Return the (x, y) coordinate for the center point of the cell that contains the specified text.  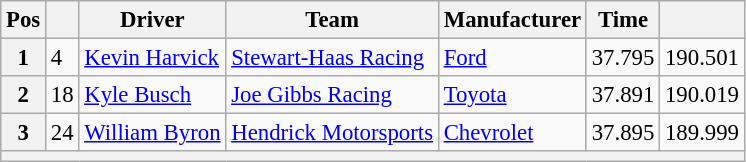
Toyota (512, 95)
Kevin Harvick (152, 58)
18 (62, 95)
Manufacturer (512, 20)
Time (622, 20)
37.891 (622, 95)
24 (62, 133)
Stewart-Haas Racing (332, 58)
2 (24, 95)
190.501 (702, 58)
Team (332, 20)
Ford (512, 58)
37.795 (622, 58)
Kyle Busch (152, 95)
4 (62, 58)
3 (24, 133)
37.895 (622, 133)
189.999 (702, 133)
Driver (152, 20)
Hendrick Motorsports (332, 133)
Chevrolet (512, 133)
190.019 (702, 95)
1 (24, 58)
Pos (24, 20)
Joe Gibbs Racing (332, 95)
William Byron (152, 133)
